Pinpoint the cell where the given text exists, returning its [X, Y] midpoint coordinate. 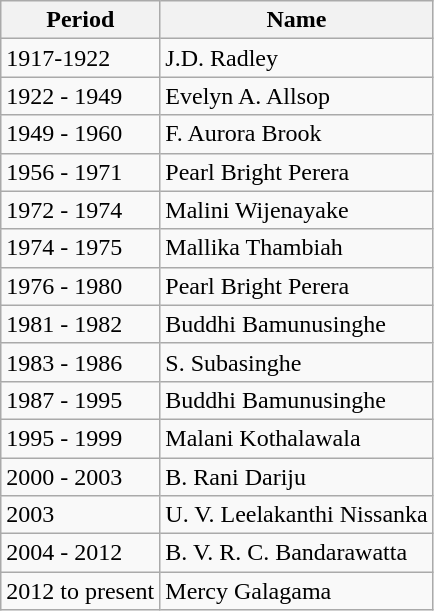
Mallika Thambiah [296, 248]
2000 - 2003 [80, 477]
1917-1922 [80, 58]
1983 - 1986 [80, 362]
1949 - 1960 [80, 134]
U. V. Leelakanthi Nissanka [296, 515]
1981 - 1982 [80, 324]
1972 - 1974 [80, 210]
J.D. Radley [296, 58]
1995 - 1999 [80, 438]
1974 - 1975 [80, 248]
1976 - 1980 [80, 286]
Malini Wijenayake [296, 210]
Mercy Galagama [296, 591]
S. Subasinghe [296, 362]
B. V. R. C. Bandarawatta [296, 553]
1956 - 1971 [80, 172]
1987 - 1995 [80, 400]
Period [80, 20]
2012 to present [80, 591]
F. Aurora Brook [296, 134]
B. Rani Dariju [296, 477]
1922 - 1949 [80, 96]
Name [296, 20]
2003 [80, 515]
Evelyn A. Allsop [296, 96]
Malani Kothalawala [296, 438]
2004 - 2012 [80, 553]
